Locate the cell with the specified text and output its [x, y] center coordinate. 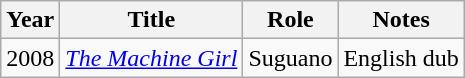
Suguano [290, 58]
Year [30, 20]
Title [152, 20]
English dub [401, 58]
Notes [401, 20]
Role [290, 20]
The Machine Girl [152, 58]
2008 [30, 58]
